Capture the cell that displays the provided text and extract its (x, y) central coordinate. 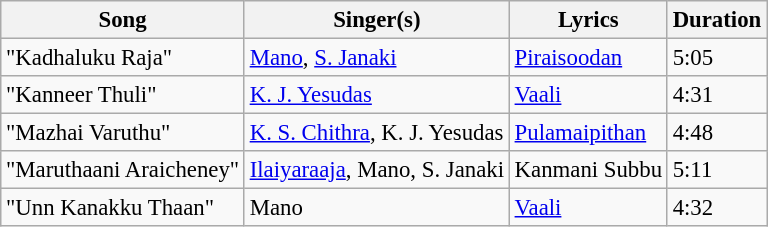
Mano, S. Janaki (376, 58)
Piraisoodan (588, 58)
K. S. Chithra, K. J. Yesudas (376, 133)
5:11 (716, 170)
Song (123, 20)
Mano (376, 208)
"Maruthaani Araicheney" (123, 170)
Ilaiyaraaja, Mano, S. Janaki (376, 170)
4:48 (716, 133)
4:32 (716, 208)
5:05 (716, 58)
Kanmani Subbu (588, 170)
Lyrics (588, 20)
"Kadhaluku Raja" (123, 58)
"Kanneer Thuli" (123, 95)
"Unn Kanakku Thaan" (123, 208)
Singer(s) (376, 20)
4:31 (716, 95)
K. J. Yesudas (376, 95)
Pulamaipithan (588, 133)
"Mazhai Varuthu" (123, 133)
Duration (716, 20)
